Pinpoint the cell where the given text exists, returning its [X, Y] midpoint coordinate. 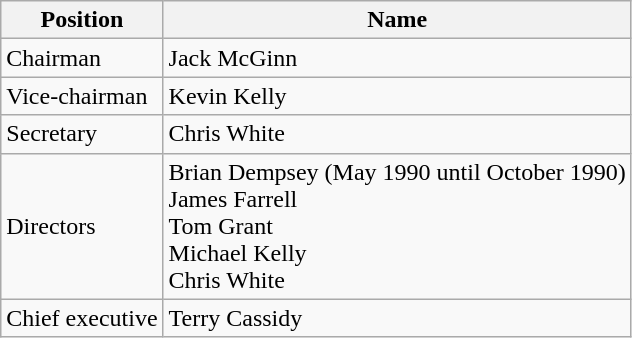
Kevin Kelly [397, 96]
Terry Cassidy [397, 318]
Chief executive [82, 318]
Chairman [82, 58]
Position [82, 20]
Jack McGinn [397, 58]
Brian Dempsey (May 1990 until October 1990)James FarrellTom GrantMichael KellyChris White [397, 226]
Name [397, 20]
Vice-chairman [82, 96]
Secretary [82, 134]
Chris White [397, 134]
Directors [82, 226]
